Search for the cell housing the specified text and yield its (x, y) center coordinate. 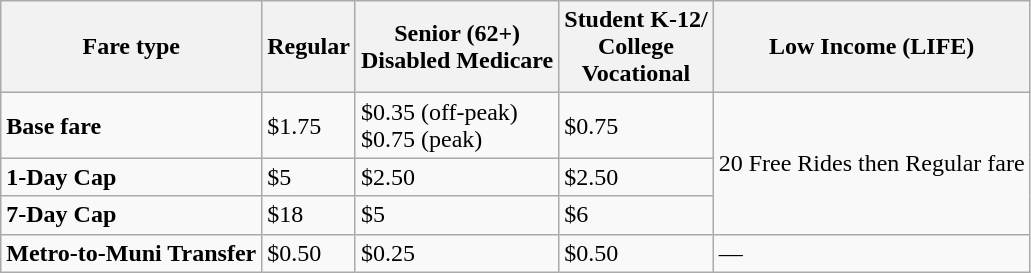
1-Day Cap (132, 177)
Low Income (LIFE) (872, 47)
Regular (309, 47)
7-Day Cap (132, 215)
Metro-to-Muni Transfer (132, 253)
20 Free Rides then Regular fare (872, 164)
$0.35 (off-peak)$0.75 (peak) (456, 126)
$0.75 (636, 126)
Senior (62+)Disabled Medicare (456, 47)
Base fare (132, 126)
Student K-12/CollegeVocational (636, 47)
$1.75 (309, 126)
$0.25 (456, 253)
Fare type (132, 47)
$6 (636, 215)
— (872, 253)
$18 (309, 215)
